Capture the cell that displays the provided text and extract its [x, y] central coordinate. 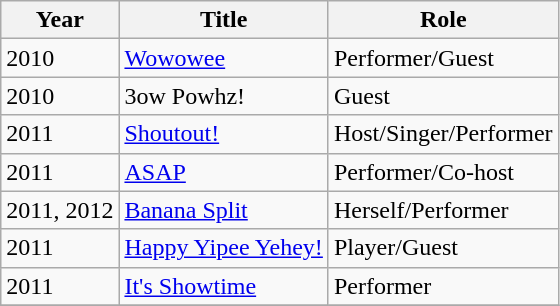
3ow Powhz! [224, 96]
ASAP [224, 172]
Herself/Performer [443, 210]
Shoutout! [224, 134]
Role [443, 20]
Banana Split [224, 210]
Host/Singer/Performer [443, 134]
Wowowee [224, 58]
Guest [443, 96]
Performer/Co-host [443, 172]
Performer/Guest [443, 58]
Performer [443, 286]
It's Showtime [224, 286]
Happy Yipee Yehey! [224, 248]
Year [60, 20]
Title [224, 20]
2011, 2012 [60, 210]
Player/Guest [443, 248]
